For the text-containing cell, return its midpoint in [x, y] coordinate format. 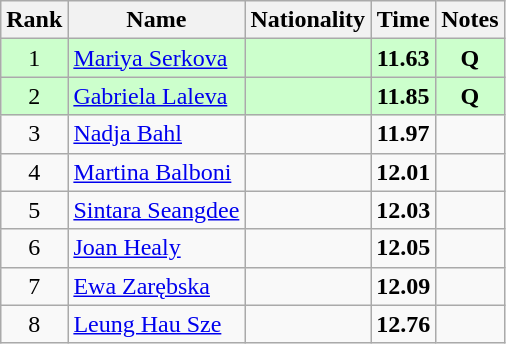
Name [156, 20]
Mariya Serkova [156, 58]
12.05 [404, 248]
Gabriela Laleva [156, 96]
5 [34, 210]
Nadja Bahl [156, 134]
12.76 [404, 324]
Sintara Seangdee [156, 210]
Rank [34, 20]
Time [404, 20]
11.97 [404, 134]
Joan Healy [156, 248]
7 [34, 286]
Martina Balboni [156, 172]
4 [34, 172]
2 [34, 96]
1 [34, 58]
Ewa Zarębska [156, 286]
Leung Hau Sze [156, 324]
Nationality [308, 20]
Notes [470, 20]
11.85 [404, 96]
11.63 [404, 58]
3 [34, 134]
8 [34, 324]
6 [34, 248]
12.01 [404, 172]
12.03 [404, 210]
12.09 [404, 286]
